Search for the cell housing the specified text and yield its (X, Y) center coordinate. 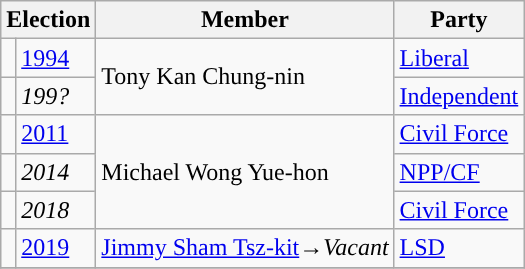
1994 (56, 58)
Election (48, 20)
Michael Wong Yue-hon (245, 172)
Party (459, 20)
Jimmy Sham Tsz-kit→Vacant (245, 248)
Member (245, 20)
Tony Kan Chung-nin (245, 77)
2018 (56, 210)
LSD (459, 248)
Independent (459, 96)
2014 (56, 172)
2011 (56, 134)
Liberal (459, 58)
199? (56, 96)
NPP/CF (459, 172)
2019 (56, 248)
